Pinpoint the cell where the given text exists, returning its (x, y) midpoint coordinate. 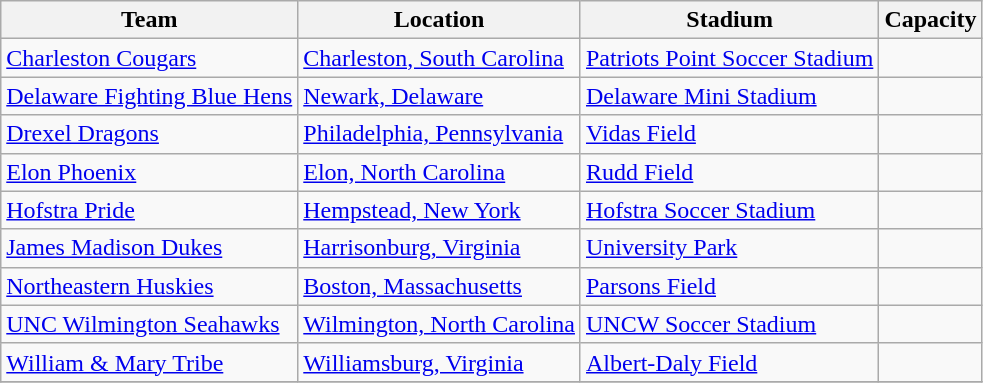
Williamsburg, Virginia (440, 362)
Rudd Field (729, 172)
Hofstra Pride (150, 210)
Newark, Delaware (440, 96)
Wilmington, North Carolina (440, 324)
Team (150, 20)
Albert-Daly Field (729, 362)
Charleston Cougars (150, 58)
Philadelphia, Pennsylvania (440, 134)
Stadium (729, 20)
Boston, Massachusetts (440, 286)
University Park (729, 248)
Location (440, 20)
Elon, North Carolina (440, 172)
Hofstra Soccer Stadium (729, 210)
Parsons Field (729, 286)
Harrisonburg, Virginia (440, 248)
Charleston, South Carolina (440, 58)
Delaware Mini Stadium (729, 96)
UNCW Soccer Stadium (729, 324)
UNC Wilmington Seahawks (150, 324)
Capacity (930, 20)
William & Mary Tribe (150, 362)
Drexel Dragons (150, 134)
Patriots Point Soccer Stadium (729, 58)
Elon Phoenix (150, 172)
Vidas Field (729, 134)
Northeastern Huskies (150, 286)
Hempstead, New York (440, 210)
Delaware Fighting Blue Hens (150, 96)
James Madison Dukes (150, 248)
